Extract the [X, Y] coordinate from the center of the cell holding the provided text.  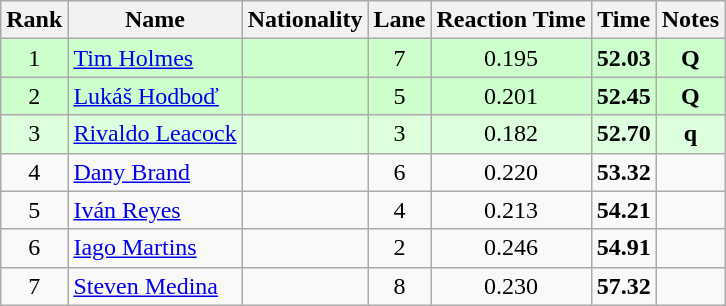
Dany Brand [155, 172]
52.70 [624, 134]
Iván Reyes [155, 210]
Time [624, 20]
0.213 [511, 210]
57.32 [624, 286]
8 [400, 286]
0.201 [511, 96]
54.21 [624, 210]
0.195 [511, 58]
0.246 [511, 248]
Notes [690, 20]
Steven Medina [155, 286]
52.03 [624, 58]
53.32 [624, 172]
Nationality [305, 20]
1 [34, 58]
q [690, 134]
52.45 [624, 96]
Rivaldo Leacock [155, 134]
Reaction Time [511, 20]
Name [155, 20]
Iago Martins [155, 248]
0.230 [511, 286]
0.220 [511, 172]
Tim Holmes [155, 58]
54.91 [624, 248]
0.182 [511, 134]
Lukáš Hodboď [155, 96]
Lane [400, 20]
Rank [34, 20]
